Capture the cell that displays the provided text and extract its (x, y) central coordinate. 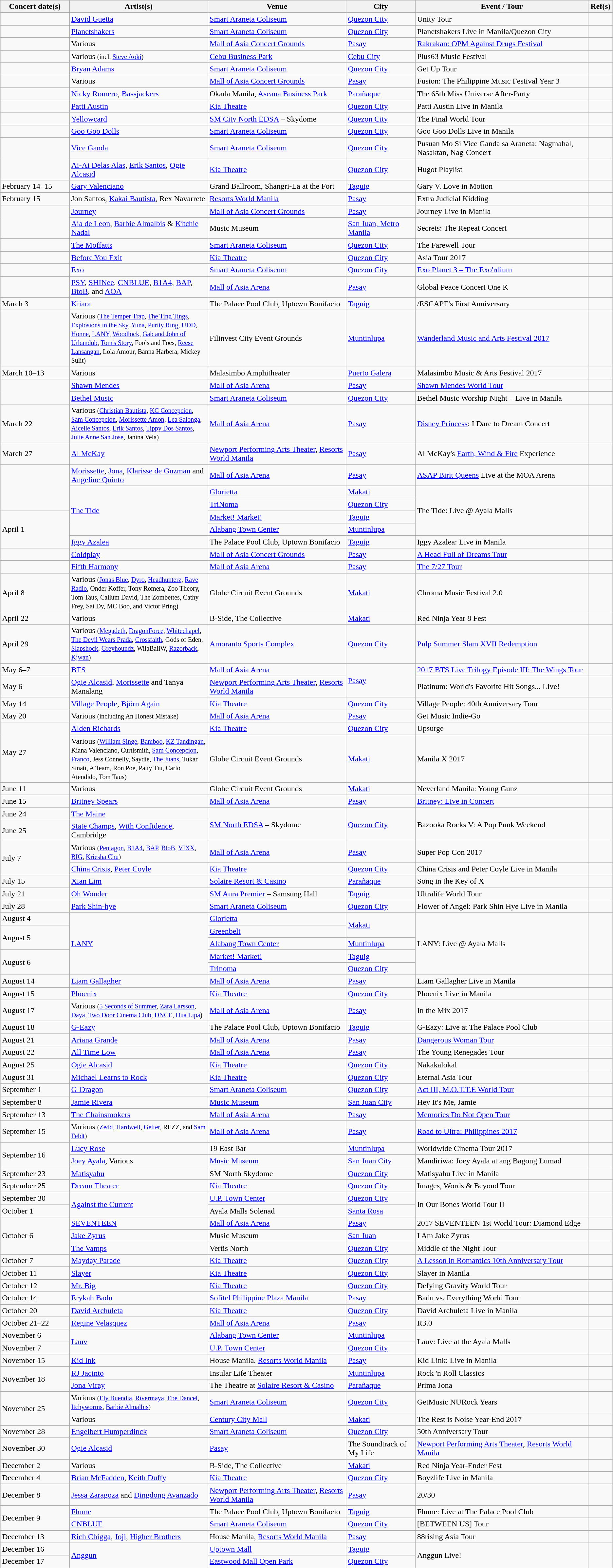
Jessa Zaragoza and Dingdong Avanzado (139, 1495)
Planetshakers (139, 31)
Park Shin-hye (139, 906)
Venue (277, 7)
Puerto Galera (381, 373)
Century City Mall (277, 1419)
Village People, Björn Again (139, 703)
June 25 (35, 831)
Eternal Asia Tour (502, 1077)
The Moffatts (139, 245)
The Rest is Noise Year-End 2017 (502, 1419)
Song in the Key of X (502, 881)
Boyzlife Live in Manila (502, 1478)
Sofitel Philippine Plaza Manila (277, 1298)
September 15 (35, 1132)
May 6 (35, 687)
December 8 (35, 1495)
Patti Austin Live in Manila (502, 106)
Dream Theater (139, 1186)
Ariana Grande (139, 1040)
Grand Ballroom, Shangri-La at the Fort (277, 186)
A Lesson in Romantics 10th Anniversary Tour (502, 1261)
The Final World Tour (502, 119)
Regine Velasquez (139, 1323)
February 15 (35, 199)
November 18 (35, 1379)
Matisyahu (139, 1173)
March 10–13 (35, 373)
Hey It's Me, Jamie (502, 1102)
Alden Richards (139, 728)
October 6 (35, 1236)
Kiiara (139, 304)
Gary Valenciano (139, 186)
/ESCAPE's First Anniversary (502, 304)
November 7 (35, 1348)
October 12 (35, 1286)
November 6 (35, 1335)
20/30 (502, 1495)
December 13 (35, 1537)
July 21 (35, 894)
Various (5 Seconds of Summer, Zara Larsson, Daya, Two Door Cinema Club, DNCE, Dua Lipa) (139, 1010)
Journey Live in Manila (502, 211)
Platinum: World's Favorite Hit Songs... Live! (502, 687)
Bethel Music Worship Night – Live in Manila (502, 398)
May 14 (35, 703)
Disney Princess: I Dare to Dream Concert (502, 423)
The Soundtrack of My Life (381, 1449)
Ayala Malls Solenad (277, 1211)
Gary V. Love in Motion (502, 186)
Slayer in Manila (502, 1273)
Anggun Live! (502, 1555)
Greenbelt (277, 931)
October 7 (35, 1261)
June 15 (35, 801)
April 8 (35, 592)
November 15 (35, 1360)
Britney Spears (139, 801)
Cebu City (381, 56)
Various (Megadeth, DragonForce, Whitechapel, The Devil Wears Prada, Crossfaith, Gods of Eden, Slapshock, Greyhoundz, WilaBaliW, Razorback, Kjwan) (139, 644)
Resorts World Manila (277, 199)
Various (including An Honest Mistake) (139, 716)
August 6 (35, 962)
Dangerous Woman Tour (502, 1040)
Iggy Azalea: Live in Manila (502, 542)
The Tide (139, 511)
Shawn Mendes World Tour (502, 385)
Michael Learns to Rock (139, 1077)
September 23 (35, 1173)
Upsurge (502, 728)
Global Peace Concert One K (502, 287)
Liam Gallagher (139, 981)
R3.0 (502, 1323)
October 14 (35, 1298)
May 27 (35, 752)
88rising Asia Tour (502, 1537)
SM Aura Premier – Samsung Hall (277, 894)
October 21–22 (35, 1323)
All Time Low (139, 1052)
August 15 (35, 994)
Rich Chigga, Joji, Higher Brothers (139, 1537)
Red Ninja Year 8 Fest (502, 618)
August 21 (35, 1040)
Jamie Rivera (139, 1102)
Joey Ayala, Various (139, 1161)
Worldwide Cinema Tour 2017 (502, 1148)
April 22 (35, 618)
Jake Zyrus (139, 1236)
August 18 (35, 1027)
Get Up Tour (502, 69)
Iggy Azalea (139, 542)
Ultralife World Tour (502, 894)
TriNoma (277, 505)
Manila X 2017 (502, 758)
September 8 (35, 1102)
Middle of the Night Tour (502, 1248)
Nakakalokal (502, 1065)
Fifth Harmony (139, 567)
I Am Jake Zyrus (502, 1236)
Event / Tour (502, 7)
Eastwood Mall Open Park (277, 1561)
CNBLUE (139, 1524)
Neverland Manila: Young Gunz (502, 789)
Various (Zedd, Hardwell, Getter, REZZ, and Sam Feldt) (139, 1132)
Various (Ely Buendia, Rivermaya, Ebe Dancel, Itchyworms, Barbie Almalbis) (139, 1402)
August 5 (35, 937)
Red Ninja Year-Ender Fest (502, 1465)
October 11 (35, 1273)
March 27 (35, 453)
Bethel Music (139, 398)
September 16 (35, 1155)
19 East Bar (277, 1148)
2017 BTS Live Trilogy Episode III: The Wings Tour (502, 670)
Pulp Summer Slam XVII Redemption (502, 644)
Mandiriwa: Joey Ayala at ang Bagong Lumad (502, 1161)
SM North Skydome (277, 1173)
Before You Exit (139, 258)
Jon Santos, Kakai Bautista, Rex Navarrete (139, 199)
China Crisis and Peter Coyle Live in Manila (502, 869)
LANY: Live @ Ayala Malls (502, 944)
SEVENTEEN (139, 1223)
In Our Bones World Tour II (502, 1204)
Bazooka Rocks V: A Pop Punk Weekend (502, 824)
Solaire Resort & Casino (277, 881)
David Archuleta Live in Manila (502, 1310)
50th Anniversary Tour (502, 1432)
Phoenix (139, 994)
Bryan Adams (139, 69)
December 9 (35, 1518)
Okada Manila, Aseana Business Park (277, 94)
Lauv: Live at the Ayala Malls (502, 1342)
Jona Viray (139, 1385)
Ref(s) (601, 7)
Kid Ink (139, 1360)
April 1 (35, 529)
September 30 (35, 1198)
The Vamps (139, 1248)
August 4 (35, 919)
Coldplay (139, 554)
June 11 (35, 789)
Cebu Business Park (277, 56)
Malasimbo Amphitheater (277, 373)
Act III, M.O.T.T.E World Tour (502, 1090)
Insular Life Theater (277, 1373)
State Champs, With Confidence, Cambridge (139, 831)
San Juan (381, 1236)
[BETWEEN US] Tour (502, 1524)
The Tide: Live @ Ayala Malls (502, 511)
GetMusic NURock Years (502, 1402)
David Guetta (139, 19)
Morissette, Jona, Klarisse de Guzman and Angeline Quinto (139, 475)
In the Mix 2017 (502, 1010)
Amoranto Sports Complex (277, 644)
Erykah Badu (139, 1298)
August 22 (35, 1052)
G-Eazy (139, 1027)
A Head Full of Dreams Tour (502, 554)
Slayer (139, 1273)
Road to Ultra: Philippines 2017 (502, 1132)
The Young Renegades Tour (502, 1052)
September 25 (35, 1186)
March 22 (35, 423)
Flume (139, 1512)
October 1 (35, 1211)
San Juan, Metro Manila (381, 228)
BTS (139, 670)
Various (Pentagon, B1A4, BAP, BtoB, VIXX, BIG, Kriesha Chu) (139, 852)
September 13 (35, 1115)
The Maine (139, 814)
The Chainsmokers (139, 1115)
December 4 (35, 1478)
May 6–7 (35, 670)
PSY, SHINee, CNBLUE, B1A4, BAP, BtoB, and AOA (139, 287)
Ogie Alcasid, Morissette and Tanya Manalang (139, 687)
Wanderland Music and Arts Festival 2017 (502, 338)
Concert date(s) (35, 7)
The Theatre at Solaire Resort & Casino (277, 1385)
Phoenix Live in Manila (502, 994)
Village People: 40th Anniversary Tour (502, 703)
G-Dragon (139, 1090)
LANY (139, 944)
February 14–15 (35, 186)
Chroma Music Festival 2.0 (502, 592)
Journey (139, 211)
Against the Current (139, 1204)
David Archuleta (139, 1310)
Rakrakan: OPM Against Drugs Festival (502, 44)
June 24 (35, 814)
Mr. Big (139, 1286)
Yellowcard (139, 119)
August 14 (35, 981)
Extra Judicial Kidding (502, 199)
Badu vs. Everything World Tour (502, 1298)
ASAP Birit Queens Live at the MOA Arena (502, 475)
December 17 (35, 1561)
Anggun (139, 1555)
Lucy Rose (139, 1148)
RJ Jacinto (139, 1373)
Prima Jona (502, 1385)
The Farewell Tour (502, 245)
The 65th Miss Universe After-Party (502, 94)
Flower of Angel: Park Shin Hye Live in Manila (502, 906)
Ai-Ai Delas Alas, Erik Santos, Ogie Alcasid (139, 169)
Santa Rosa (381, 1211)
SM City North EDSA – Skydome (277, 119)
Super Pop Con 2017 (502, 852)
Engelbert Humperdinck (139, 1432)
Matisyahu Live in Manila (502, 1173)
Fusion: The Philippine Music Festival Year 3 (502, 81)
September 1 (35, 1090)
December 2 (35, 1465)
October 20 (35, 1310)
November 28 (35, 1432)
Filinvest City Event Grounds (277, 338)
Asia Tour 2017 (502, 258)
Rock 'n Roll Classics (502, 1373)
April 29 (35, 644)
Various (incl. Steve Aoki) (139, 56)
Flume: Live at The Palace Pool Club (502, 1512)
Hugot Playlist (502, 169)
August 31 (35, 1077)
SM North EDSA – Skydome (277, 824)
Exo (139, 270)
City (381, 7)
Trinoma (277, 968)
May 20 (35, 716)
Al McKay (139, 453)
Exo Planet 3 – The Exo'rdium (502, 270)
December 16 (35, 1549)
Nicky Romero, Bassjackers (139, 94)
Shawn Mendes (139, 385)
Britney: Live in Concert (502, 801)
Patti Austin (139, 106)
August 25 (35, 1065)
Defying Gravity World Tour (502, 1286)
Vertis North (277, 1248)
July 28 (35, 906)
Get Music Indie-Go (502, 716)
March 3 (35, 304)
Unity Tour (502, 19)
Goo Goo Dolls Live in Manila (502, 131)
Kid Link: Live in Manila (502, 1360)
November 30 (35, 1449)
G-Eazy: Live at The Palace Pool Club (502, 1027)
July 15 (35, 881)
Images, Words & Beyond Tour (502, 1186)
Malasimbo Music & Arts Festival 2017 (502, 373)
November 25 (35, 1408)
Mayday Parade (139, 1261)
Al McKay's Earth, Wind & Fire Experience (502, 453)
Liam Gallagher Live in Manila (502, 981)
2017 SEVENTEEN 1st World Tour: Diamond Edge (502, 1223)
Brian McFadden, Keith Duffy (139, 1478)
Planetshakers Live in Manila/Quezon City (502, 31)
Goo Goo Dolls (139, 131)
Lauv (139, 1342)
The 7/27 Tour (502, 567)
Uptown Mall (277, 1549)
August 17 (35, 1010)
July 7 (35, 858)
Pusuan Mo Si Vice Ganda sa Araneta: Nagmahal, Nasaktan, Nag-Concert (502, 148)
Vice Ganda (139, 148)
Xian Lim (139, 881)
Secrets: The Repeat Concert (502, 228)
Plus63 Music Festival (502, 56)
Oh Wonder (139, 894)
Memories Do Not Open Tour (502, 1115)
Artist(s) (139, 7)
Aia de Leon, Barbie Almalbis & Kitchie Nadal (139, 228)
China Crisis, Peter Coyle (139, 869)
